Return [X, Y] of the center of cell containing provided text 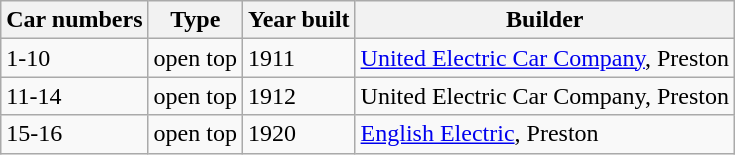
Type [195, 20]
Year built [298, 20]
1912 [298, 96]
English Electric, Preston [544, 134]
11-14 [74, 96]
1920 [298, 134]
1911 [298, 58]
Builder [544, 20]
Car numbers [74, 20]
15-16 [74, 134]
1-10 [74, 58]
